Capture the cell that displays the provided text and extract its (X, Y) central coordinate. 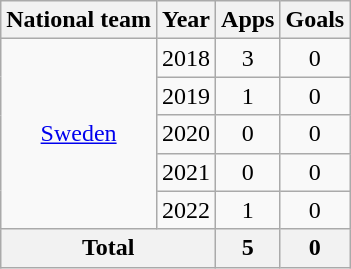
Apps (248, 20)
Total (108, 248)
2021 (186, 172)
2020 (186, 134)
5 (248, 248)
Goals (315, 20)
3 (248, 58)
2022 (186, 210)
2018 (186, 58)
National team (79, 20)
Year (186, 20)
Sweden (79, 134)
2019 (186, 96)
